Detect which cell encompasses the target text, then output its [x, y] center coordinate. 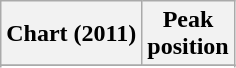
Chart (2011) [72, 34]
Peakposition [188, 34]
